Determine the [X, Y] coordinate at the center of the cell enclosing the given text.  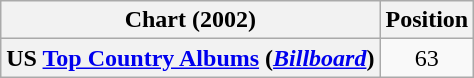
US Top Country Albums (Billboard) [190, 58]
Position [427, 20]
Chart (2002) [190, 20]
63 [427, 58]
